Return the (x, y) coordinate for the center point of the cell that contains the specified text.  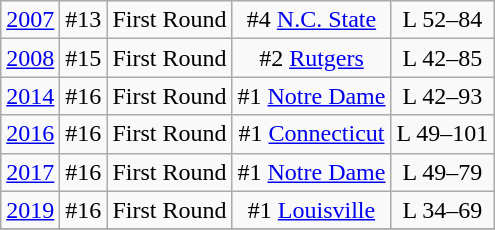
L 42–93 (442, 96)
#2 Rutgers (312, 58)
L 34–69 (442, 210)
L 52–84 (442, 20)
L 42–85 (442, 58)
2016 (30, 134)
2019 (30, 210)
#4 N.C. State (312, 20)
L 49–101 (442, 134)
#1 Louisville (312, 210)
#13 (84, 20)
2008 (30, 58)
#1 Connecticut (312, 134)
2014 (30, 96)
2007 (30, 20)
#15 (84, 58)
2017 (30, 172)
L 49–79 (442, 172)
